Provide the [X, Y] coordinate of the cell's center where the given text is located.  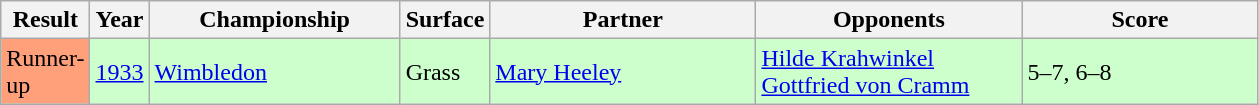
Result [46, 20]
Mary Heeley [623, 72]
Wimbledon [274, 72]
Partner [623, 20]
Opponents [889, 20]
Score [1140, 20]
5–7, 6–8 [1140, 72]
Championship [274, 20]
Surface [445, 20]
Runner-up [46, 72]
1933 [120, 72]
Hilde Krahwinkel Gottfried von Cramm [889, 72]
Year [120, 20]
Grass [445, 72]
